Scan for the cell matching the given text and deliver its (x, y) coordinate at center. 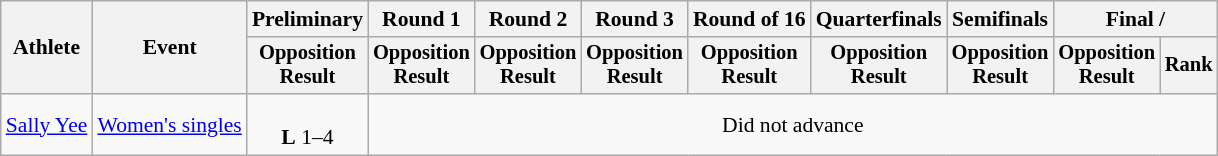
Did not advance (792, 124)
Women's singles (169, 124)
Round 1 (422, 19)
Event (169, 48)
Round 3 (634, 19)
Preliminary (308, 19)
Final / (1135, 19)
Round of 16 (750, 19)
Quarterfinals (879, 19)
Round 2 (528, 19)
Rank (1189, 66)
L 1–4 (308, 124)
Semifinals (1000, 19)
Athlete (47, 48)
Sally Yee (47, 124)
